Detect which cell encompasses the target text, then output its (x, y) center coordinate. 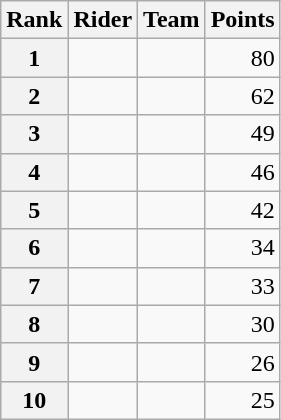
80 (242, 58)
62 (242, 96)
Rank (34, 20)
9 (34, 362)
25 (242, 400)
3 (34, 134)
Points (242, 20)
6 (34, 248)
4 (34, 172)
49 (242, 134)
1 (34, 58)
26 (242, 362)
5 (34, 210)
10 (34, 400)
7 (34, 286)
Team (172, 20)
34 (242, 248)
8 (34, 324)
Rider (103, 20)
2 (34, 96)
30 (242, 324)
33 (242, 286)
42 (242, 210)
46 (242, 172)
